Extract the [X, Y] coordinate from the center of the cell holding the provided text.  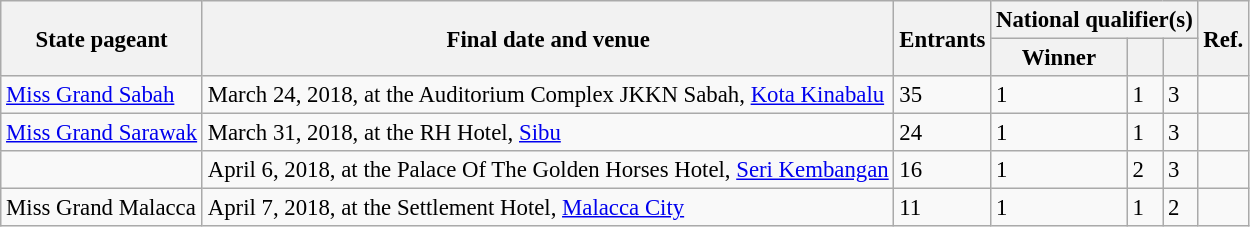
March 24, 2018, at the Auditorium Complex JKKN Sabah, Kota Kinabalu [548, 95]
March 31, 2018, at the RH Hotel, Sibu [548, 133]
Miss Grand Sarawak [102, 133]
National qualifier(s) [1094, 20]
24 [942, 133]
Ref. [1223, 38]
16 [942, 170]
April 6, 2018, at the Palace Of The Golden Horses Hotel, Seri Kembangan [548, 170]
State pageant [102, 38]
Entrants [942, 38]
11 [942, 208]
Miss Grand Sabah [102, 95]
35 [942, 95]
April 7, 2018, at the Settlement Hotel, Malacca City [548, 208]
Winner [1060, 58]
Miss Grand Malacca [102, 208]
Final date and venue [548, 38]
